Scan for the cell matching the given text and deliver its (x, y) coordinate at center. 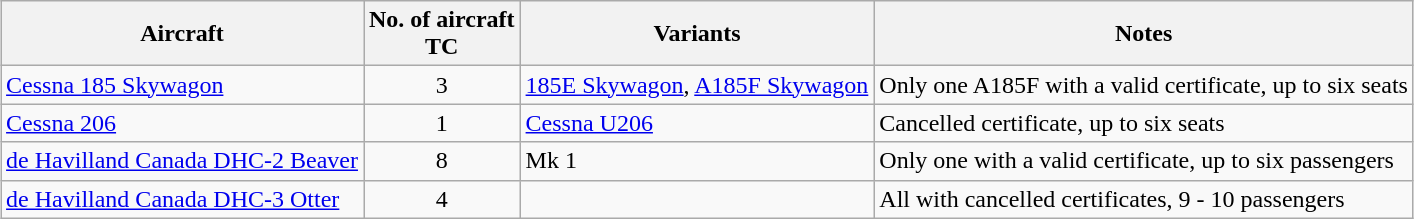
Only one with a valid certificate, up to six passengers (1144, 161)
de Havilland Canada DHC-2 Beaver (182, 161)
No. of aircraftTC (442, 34)
All with cancelled certificates, 9 - 10 passengers (1144, 199)
Aircraft (182, 34)
Cessna 185 Skywagon (182, 85)
4 (442, 199)
Variants (697, 34)
de Havilland Canada DHC-3 Otter (182, 199)
Notes (1144, 34)
Mk 1 (697, 161)
Cancelled certificate, up to six seats (1144, 123)
Cessna U206 (697, 123)
185E Skywagon, A185F Skywagon (697, 85)
3 (442, 85)
8 (442, 161)
Only one A185F with a valid certificate, up to six seats (1144, 85)
1 (442, 123)
Cessna 206 (182, 123)
